Locate the cell with the specified text and output its (x, y) center coordinate. 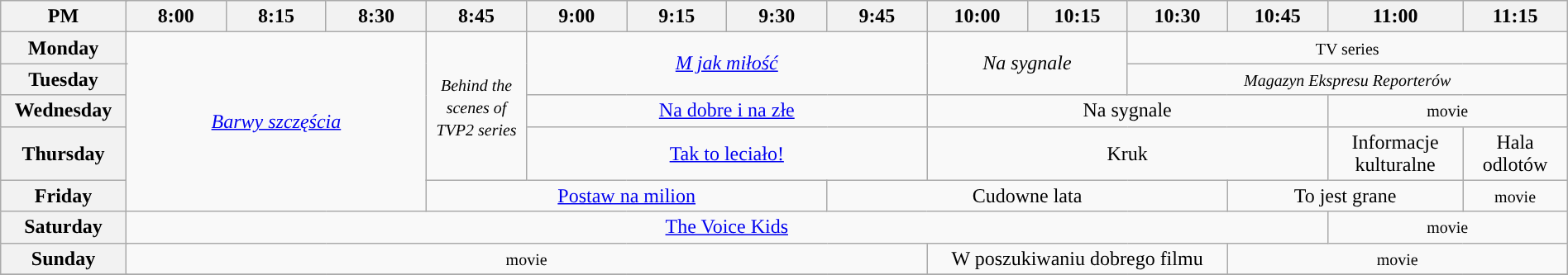
9:15 (676, 17)
Postaw na milion (627, 196)
Na dobre i na złe (727, 111)
9:30 (777, 17)
Hala odlotów (1515, 154)
Wednesday (64, 111)
9:45 (877, 17)
Cudowne lata (1027, 196)
Informacje kulturalne (1395, 154)
Thursday (64, 154)
10:45 (1277, 17)
11:00 (1395, 17)
Kruk (1127, 154)
Magazyn Ekspresu Reporterów (1347, 79)
Tuesday (64, 79)
8:00 (175, 17)
Behind the scenes of TVP2 series (476, 106)
10:00 (978, 17)
8:45 (476, 17)
TV series (1347, 48)
Monday (64, 48)
W poszukiwaniu dobrego filmu (1077, 258)
11:15 (1515, 17)
Saturday (64, 227)
Friday (64, 196)
10:15 (1077, 17)
The Voice Kids (726, 227)
9:00 (577, 17)
Barwy szczęścia (276, 122)
Sunday (64, 258)
8:15 (276, 17)
Tak to leciało! (727, 154)
8:30 (375, 17)
To jest grane (1345, 196)
10:30 (1178, 17)
M jak miłość (727, 64)
PM (64, 17)
